Locate the cell with the specified text and output its [x, y] center coordinate. 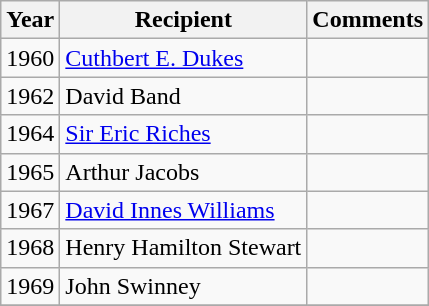
1965 [30, 172]
Year [30, 20]
David Band [184, 96]
Arthur Jacobs [184, 172]
John Swinney [184, 286]
Sir Eric Riches [184, 134]
Cuthbert E. Dukes [184, 58]
Comments [368, 20]
1968 [30, 248]
Henry Hamilton Stewart [184, 248]
1962 [30, 96]
Recipient [184, 20]
1969 [30, 286]
1964 [30, 134]
1967 [30, 210]
David Innes Williams [184, 210]
1960 [30, 58]
